Locate the cell with the specified text and output its [X, Y] center coordinate. 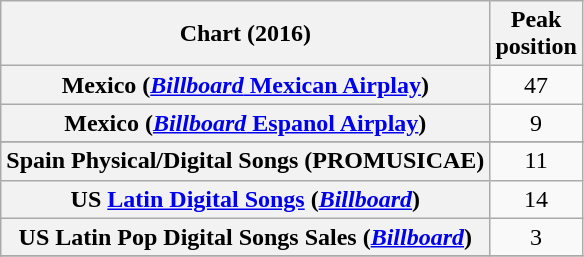
Mexico (Billboard Mexican Airplay) [246, 85]
Spain Physical/Digital Songs (PROMUSICAE) [246, 161]
47 [536, 85]
US Latin Digital Songs (Billboard) [246, 199]
Peak position [536, 34]
Chart (2016) [246, 34]
Mexico (Billboard Espanol Airplay) [246, 123]
US Latin Pop Digital Songs Sales (Billboard) [246, 237]
11 [536, 161]
14 [536, 199]
3 [536, 237]
9 [536, 123]
